Locate the cell with the specified text and output its (X, Y) center coordinate. 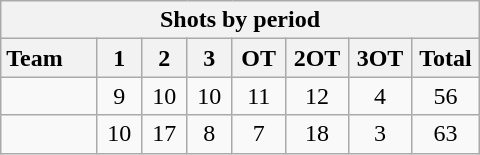
4 (380, 96)
2OT (316, 58)
11 (259, 96)
1 (120, 58)
OT (259, 58)
18 (316, 134)
Total (446, 58)
8 (210, 134)
7 (259, 134)
56 (446, 96)
17 (164, 134)
12 (316, 96)
3OT (380, 58)
63 (446, 134)
9 (120, 96)
Shots by period (240, 20)
2 (164, 58)
Team (49, 58)
